Extract the (X, Y) coordinate from the center of the cell holding the provided text.  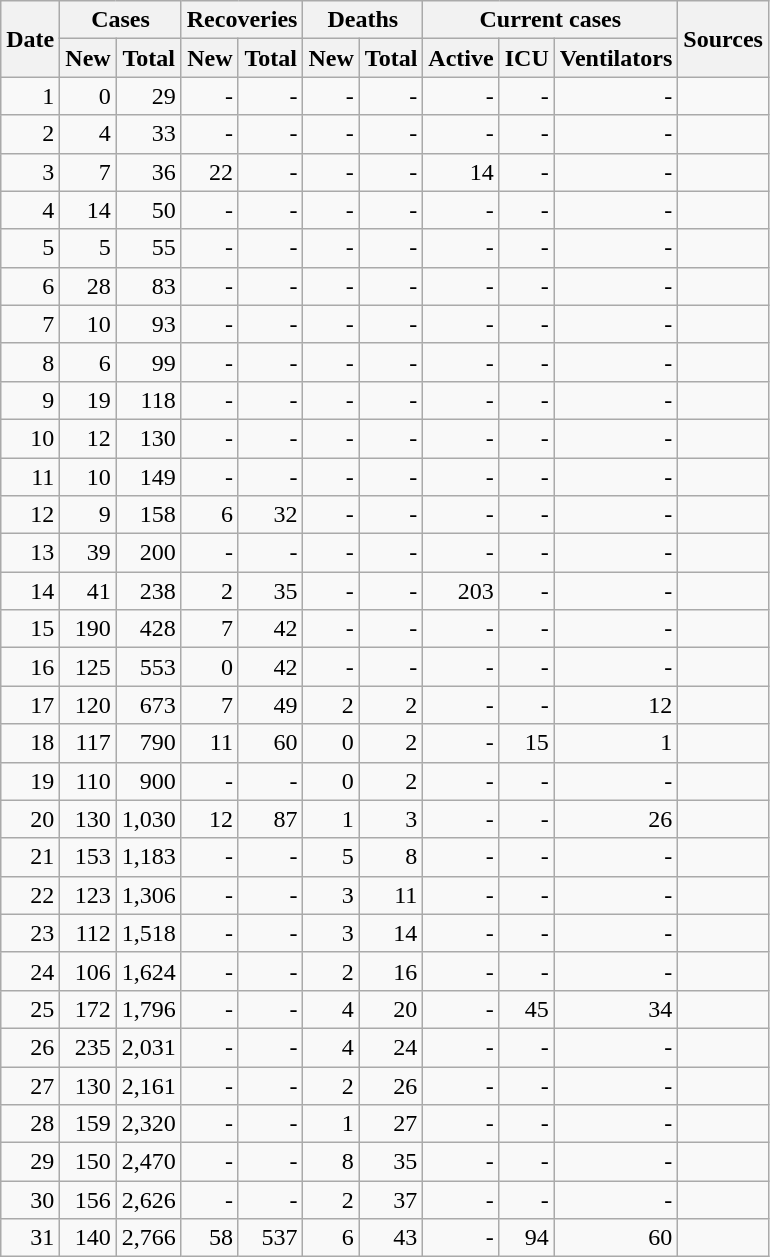
Recoveries (242, 20)
2,320 (148, 1124)
2,161 (148, 1085)
17 (30, 705)
37 (391, 1200)
93 (148, 324)
117 (88, 743)
553 (148, 667)
43 (391, 1238)
41 (88, 591)
45 (526, 1009)
87 (270, 819)
50 (148, 210)
125 (88, 667)
150 (88, 1162)
673 (148, 705)
58 (210, 1238)
Active (461, 58)
ICU (526, 58)
120 (88, 705)
39 (88, 553)
537 (270, 1238)
156 (88, 1200)
49 (270, 705)
2,470 (148, 1162)
36 (148, 172)
159 (88, 1124)
Ventilators (616, 58)
13 (30, 553)
428 (148, 629)
Deaths (363, 20)
1,796 (148, 1009)
172 (88, 1009)
190 (88, 629)
99 (148, 362)
200 (148, 553)
32 (270, 515)
30 (30, 1200)
23 (30, 933)
Cases (120, 20)
235 (88, 1047)
31 (30, 1238)
94 (526, 1238)
1,624 (148, 971)
1,183 (148, 857)
2,626 (148, 1200)
106 (88, 971)
238 (148, 591)
1,030 (148, 819)
1,306 (148, 895)
1,518 (148, 933)
33 (148, 134)
83 (148, 286)
203 (461, 591)
149 (148, 477)
118 (148, 400)
158 (148, 515)
Current cases (550, 20)
Date (30, 39)
Sources (724, 39)
2,031 (148, 1047)
112 (88, 933)
110 (88, 781)
153 (88, 857)
2,766 (148, 1238)
25 (30, 1009)
34 (616, 1009)
18 (30, 743)
55 (148, 248)
790 (148, 743)
123 (88, 895)
900 (148, 781)
21 (30, 857)
140 (88, 1238)
